From the cell containing the given text, extract its center point as (x, y) coordinate. 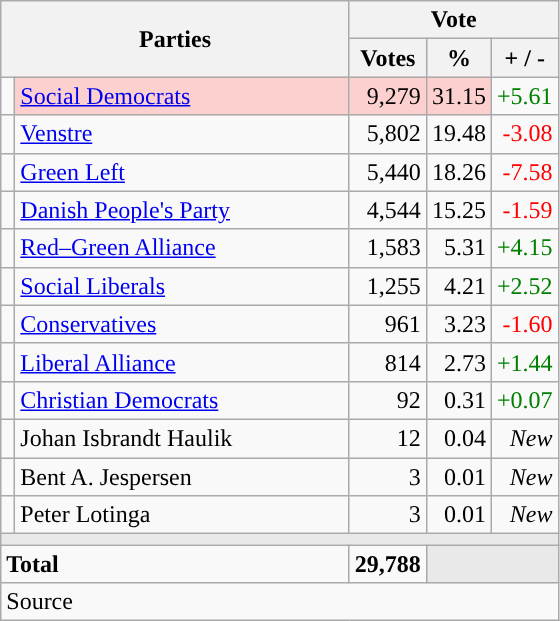
+5.61 (524, 96)
Peter Lotinga (182, 515)
Red–Green Alliance (182, 248)
+2.52 (524, 286)
Parties (176, 39)
31.15 (458, 96)
18.26 (458, 172)
+1.44 (524, 362)
19.48 (458, 134)
29,788 (388, 564)
Votes (388, 58)
12 (388, 438)
961 (388, 324)
4,544 (388, 210)
2.73 (458, 362)
Social Democrats (182, 96)
3.23 (458, 324)
Source (280, 602)
0.04 (458, 438)
+4.15 (524, 248)
814 (388, 362)
+ / - (524, 58)
+0.07 (524, 400)
92 (388, 400)
1,255 (388, 286)
-7.58 (524, 172)
5.31 (458, 248)
Green Left (182, 172)
1,583 (388, 248)
4.21 (458, 286)
Conservatives (182, 324)
-1.60 (524, 324)
Venstre (182, 134)
% (458, 58)
Liberal Alliance (182, 362)
Danish People's Party (182, 210)
Christian Democrats (182, 400)
Social Liberals (182, 286)
0.31 (458, 400)
Bent A. Jespersen (182, 477)
-1.59 (524, 210)
Total (176, 564)
-3.08 (524, 134)
5,440 (388, 172)
9,279 (388, 96)
Johan Isbrandt Haulik (182, 438)
15.25 (458, 210)
5,802 (388, 134)
Vote (454, 20)
